Identify which cell holds the provided text, then report its (x, y) central coordinate. 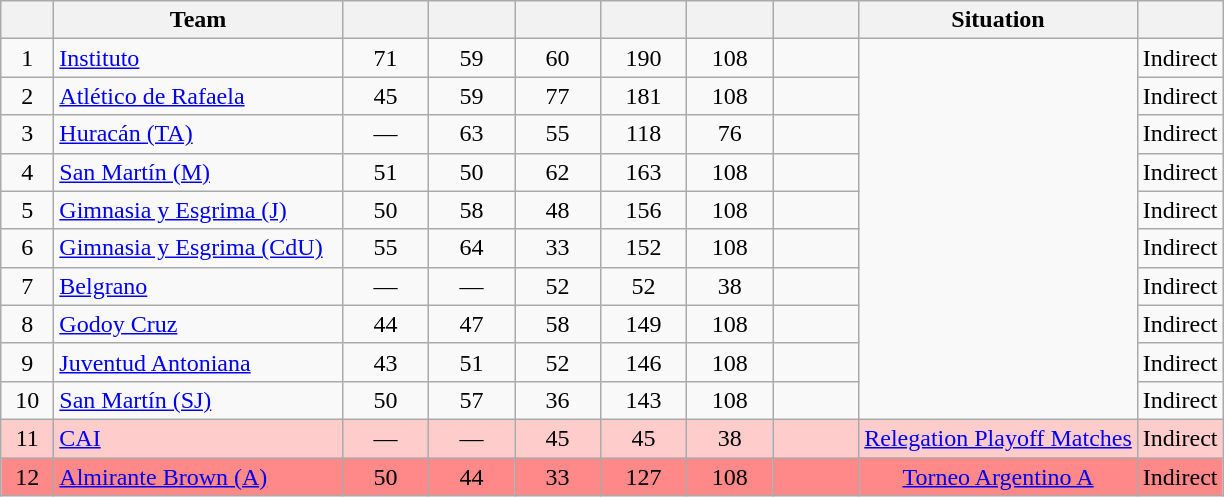
Torneo Argentino A (998, 477)
12 (28, 477)
60 (557, 58)
3 (28, 134)
156 (644, 210)
47 (471, 324)
CAI (198, 438)
62 (557, 172)
163 (644, 172)
149 (644, 324)
Juventud Antoniana (198, 362)
San Martín (SJ) (198, 400)
8 (28, 324)
152 (644, 248)
143 (644, 400)
Team (198, 20)
181 (644, 96)
11 (28, 438)
2 (28, 96)
Gimnasia y Esgrima (CdU) (198, 248)
Instituto (198, 58)
Huracán (TA) (198, 134)
Atlético de Rafaela (198, 96)
76 (730, 134)
7 (28, 286)
146 (644, 362)
4 (28, 172)
63 (471, 134)
6 (28, 248)
5 (28, 210)
Relegation Playoff Matches (998, 438)
Godoy Cruz (198, 324)
San Martín (M) (198, 172)
10 (28, 400)
43 (385, 362)
Belgrano (198, 286)
48 (557, 210)
57 (471, 400)
36 (557, 400)
77 (557, 96)
9 (28, 362)
Gimnasia y Esgrima (J) (198, 210)
118 (644, 134)
64 (471, 248)
190 (644, 58)
Situation (998, 20)
71 (385, 58)
Almirante Brown (A) (198, 477)
1 (28, 58)
127 (644, 477)
